For the text-containing cell, return its midpoint in [x, y] coordinate format. 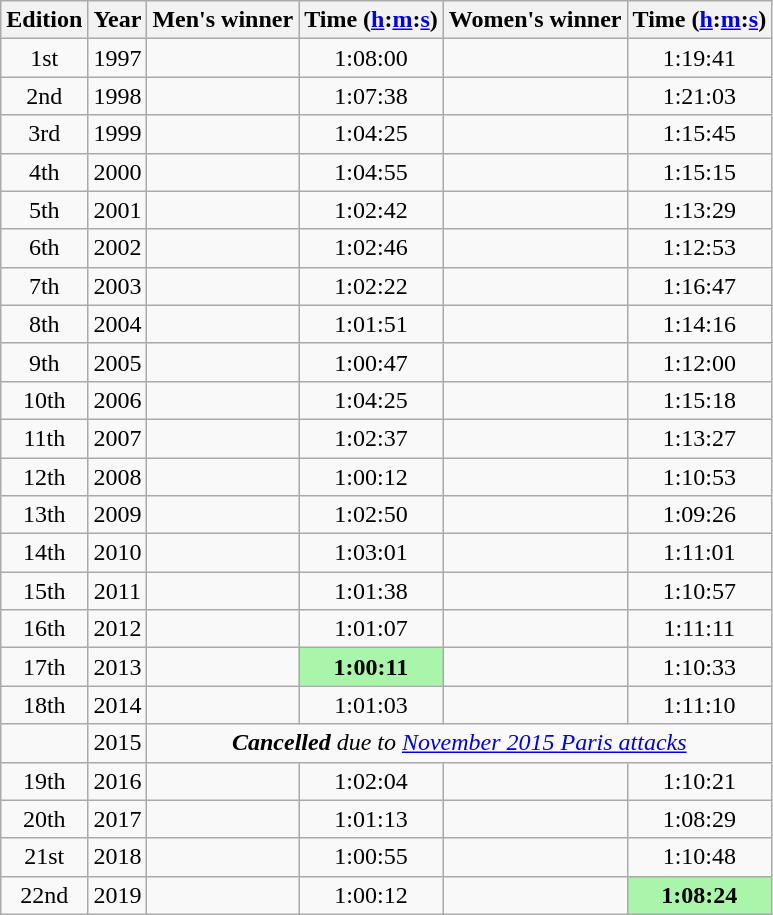
1:12:00 [700, 362]
20th [44, 819]
1:00:55 [372, 857]
1:04:55 [372, 172]
1:11:11 [700, 629]
1:15:18 [700, 400]
1:13:29 [700, 210]
1:21:03 [700, 96]
1:00:11 [372, 667]
15th [44, 591]
2012 [118, 629]
2014 [118, 705]
1:13:27 [700, 438]
Men's winner [223, 20]
2015 [118, 743]
19th [44, 781]
8th [44, 324]
4th [44, 172]
6th [44, 248]
1999 [118, 134]
2009 [118, 515]
1:08:29 [700, 819]
2017 [118, 819]
1st [44, 58]
2008 [118, 477]
1998 [118, 96]
1:08:00 [372, 58]
2018 [118, 857]
1:01:07 [372, 629]
1:10:53 [700, 477]
2005 [118, 362]
1:02:04 [372, 781]
14th [44, 553]
1:08:24 [700, 895]
1:01:03 [372, 705]
12th [44, 477]
2010 [118, 553]
1:19:41 [700, 58]
1:07:38 [372, 96]
22nd [44, 895]
9th [44, 362]
Edition [44, 20]
1:00:47 [372, 362]
2000 [118, 172]
10th [44, 400]
2019 [118, 895]
1:02:37 [372, 438]
1:12:53 [700, 248]
1:10:21 [700, 781]
1:02:42 [372, 210]
Women's winner [535, 20]
1:01:38 [372, 591]
17th [44, 667]
13th [44, 515]
2004 [118, 324]
1:16:47 [700, 286]
1:10:57 [700, 591]
2001 [118, 210]
Cancelled due to November 2015 Paris attacks [460, 743]
1:03:01 [372, 553]
Year [118, 20]
1:02:50 [372, 515]
2002 [118, 248]
1:02:46 [372, 248]
1:09:26 [700, 515]
1:11:01 [700, 553]
7th [44, 286]
1:01:51 [372, 324]
2011 [118, 591]
1:11:10 [700, 705]
2016 [118, 781]
1997 [118, 58]
2006 [118, 400]
2nd [44, 96]
11th [44, 438]
1:02:22 [372, 286]
5th [44, 210]
1:10:48 [700, 857]
21st [44, 857]
2003 [118, 286]
3rd [44, 134]
1:14:16 [700, 324]
1:01:13 [372, 819]
2013 [118, 667]
18th [44, 705]
16th [44, 629]
1:15:45 [700, 134]
2007 [118, 438]
1:10:33 [700, 667]
1:15:15 [700, 172]
